Output the [X, Y] coordinate of the center of the cell containing the given text.  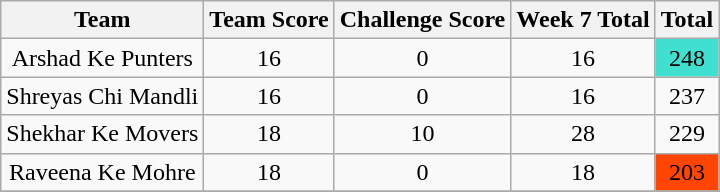
Raveena Ke Mohre [102, 172]
237 [687, 96]
28 [583, 134]
Week 7 Total [583, 20]
229 [687, 134]
Team [102, 20]
10 [422, 134]
Challenge Score [422, 20]
Total [687, 20]
Shreyas Chi Mandli [102, 96]
248 [687, 58]
Shekhar Ke Movers [102, 134]
203 [687, 172]
Arshad Ke Punters [102, 58]
Team Score [269, 20]
